Determine the [X, Y] coordinate at the center of the cell enclosing the given text.  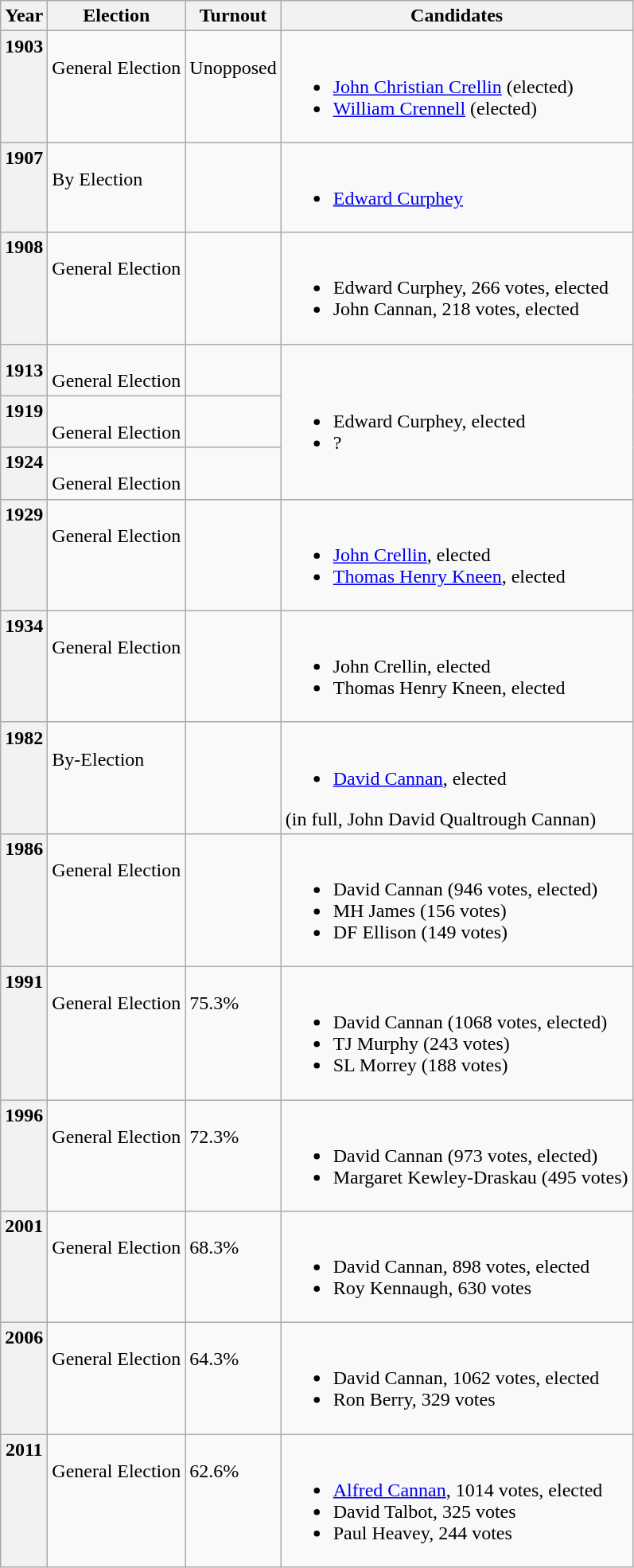
64.3% [233, 1379]
1991 [24, 1033]
1982 [24, 778]
2006 [24, 1379]
1986 [24, 899]
David Cannan, 1062 votes, electedRon Berry, 329 votes [457, 1379]
David Cannan, 898 votes, electedRoy Kennaugh, 630 votes [457, 1267]
1903 [24, 87]
Edward Curphey, elected? [457, 422]
1913 [24, 369]
David Cannan (946 votes, elected)MH James (156 votes)DF Ellison (149 votes) [457, 899]
Candidates [457, 16]
72.3% [233, 1156]
2001 [24, 1267]
1929 [24, 555]
Edward Curphey, 266 votes, electedJohn Cannan, 218 votes, elected [457, 288]
1908 [24, 288]
75.3% [233, 1033]
Unopposed [233, 87]
John Christian Crellin (elected)William Crennell (elected) [457, 87]
2011 [24, 1501]
Year [24, 16]
Alfred Cannan, 1014 votes, electedDavid Talbot, 325 votesPaul Heavey, 244 votes [457, 1501]
David Cannan (1068 votes, elected)TJ Murphy (243 votes)SL Morrey (188 votes) [457, 1033]
Turnout [233, 16]
David Cannan (973 votes, elected)Margaret Kewley-Draskau (495 votes) [457, 1156]
1934 [24, 666]
1919 [24, 422]
David Cannan, elected(in full, John David Qualtrough Cannan) [457, 778]
62.6% [233, 1501]
1996 [24, 1156]
Edward Curphey [457, 188]
By-Election [116, 778]
1907 [24, 188]
68.3% [233, 1267]
By Election [116, 188]
1924 [24, 473]
Election [116, 16]
